Determine the [x, y] coordinate at the center of the cell enclosing the given text.  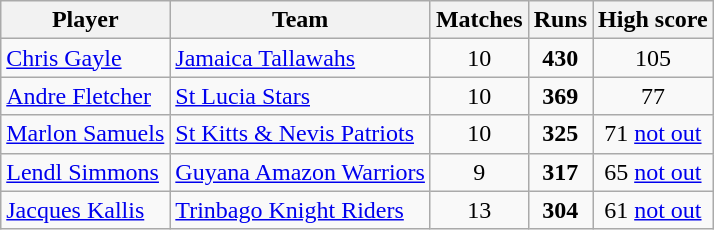
Runs [560, 20]
325 [560, 134]
304 [560, 210]
Team [300, 20]
65 not out [654, 172]
Player [86, 20]
105 [654, 58]
Jamaica Tallawahs [300, 58]
Marlon Samuels [86, 134]
Andre Fletcher [86, 96]
Guyana Amazon Warriors [300, 172]
St Kitts & Nevis Patriots [300, 134]
13 [479, 210]
61 not out [654, 210]
9 [479, 172]
369 [560, 96]
430 [560, 58]
71 not out [654, 134]
Lendl Simmons [86, 172]
77 [654, 96]
High score [654, 20]
St Lucia Stars [300, 96]
317 [560, 172]
Matches [479, 20]
Trinbago Knight Riders [300, 210]
Chris Gayle [86, 58]
Jacques Kallis [86, 210]
